Identify which cell holds the provided text, then report its [x, y] central coordinate. 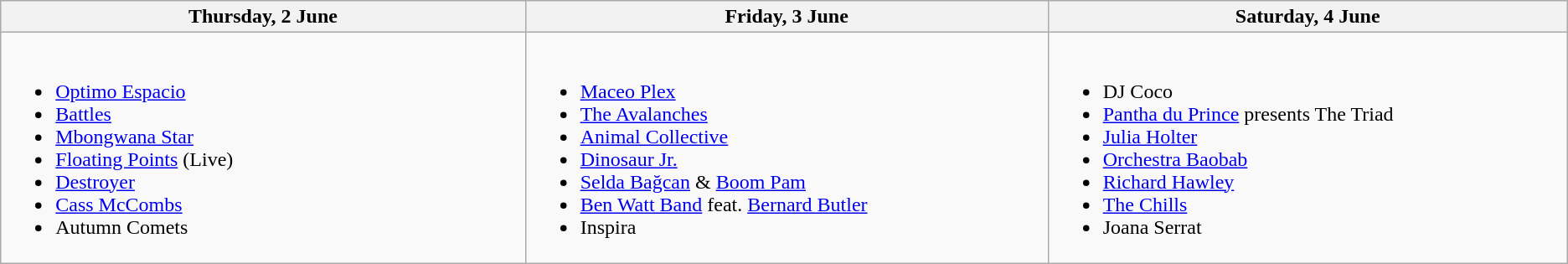
DJ CocoPantha du Prince presents The TriadJulia HolterOrchestra BaobabRichard HawleyThe ChillsJoana Serrat [1308, 148]
Thursday, 2 June [263, 17]
Friday, 3 June [787, 17]
Saturday, 4 June [1308, 17]
Maceo PlexThe AvalanchesAnimal CollectiveDinosaur Jr.Selda Bağcan & Boom PamBen Watt Band feat. Bernard ButlerInspira [787, 148]
Optimo EspacioBattlesMbongwana StarFloating Points (Live)DestroyerCass McCombsAutumn Comets [263, 148]
